Return [x, y] of the center of cell containing provided text 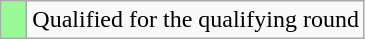
Qualified for the qualifying round [196, 20]
